Determine the (x, y) coordinate at the center of the cell enclosing the given text.  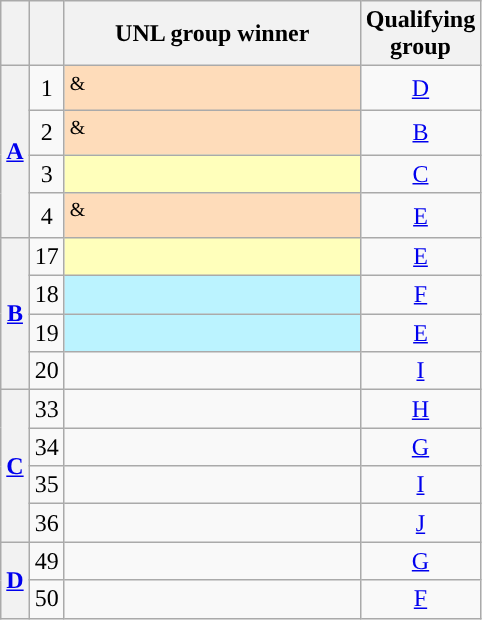
J (420, 523)
20 (46, 371)
H (420, 409)
35 (46, 485)
1 (46, 88)
3 (46, 174)
Qualifyinggroup (420, 34)
17 (46, 257)
UNL group winner (212, 34)
49 (46, 561)
4 (46, 216)
2 (46, 132)
18 (46, 295)
36 (46, 523)
19 (46, 333)
A (15, 152)
50 (46, 599)
34 (46, 447)
33 (46, 409)
